Scan for the cell matching the given text and deliver its [X, Y] coordinate at center. 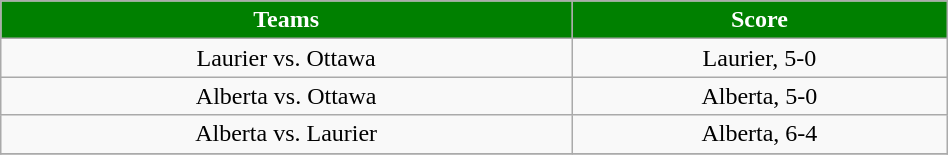
Laurier vs. Ottawa [286, 58]
Alberta vs. Ottawa [286, 96]
Laurier, 5-0 [760, 58]
Alberta, 5-0 [760, 96]
Alberta, 6-4 [760, 134]
Teams [286, 20]
Score [760, 20]
Alberta vs. Laurier [286, 134]
